For the text-containing cell, return its midpoint in [X, Y] coordinate format. 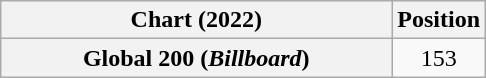
153 [439, 58]
Global 200 (Billboard) [196, 58]
Chart (2022) [196, 20]
Position [439, 20]
